From the cell containing the given text, extract its center point as (X, Y) coordinate. 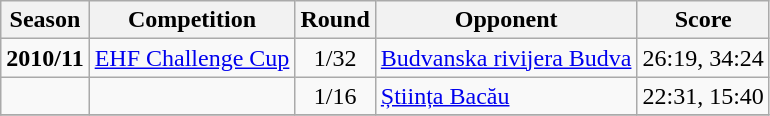
Season (45, 20)
Score (703, 20)
Știința Bacău (506, 96)
1/16 (335, 96)
EHF Challenge Cup (192, 58)
Opponent (506, 20)
Budvanska rivijera Budva (506, 58)
26:19, 34:24 (703, 58)
22:31, 15:40 (703, 96)
Round (335, 20)
1/32 (335, 58)
2010/11 (45, 58)
Competition (192, 20)
